Identify which cell holds the provided text, then report its [x, y] central coordinate. 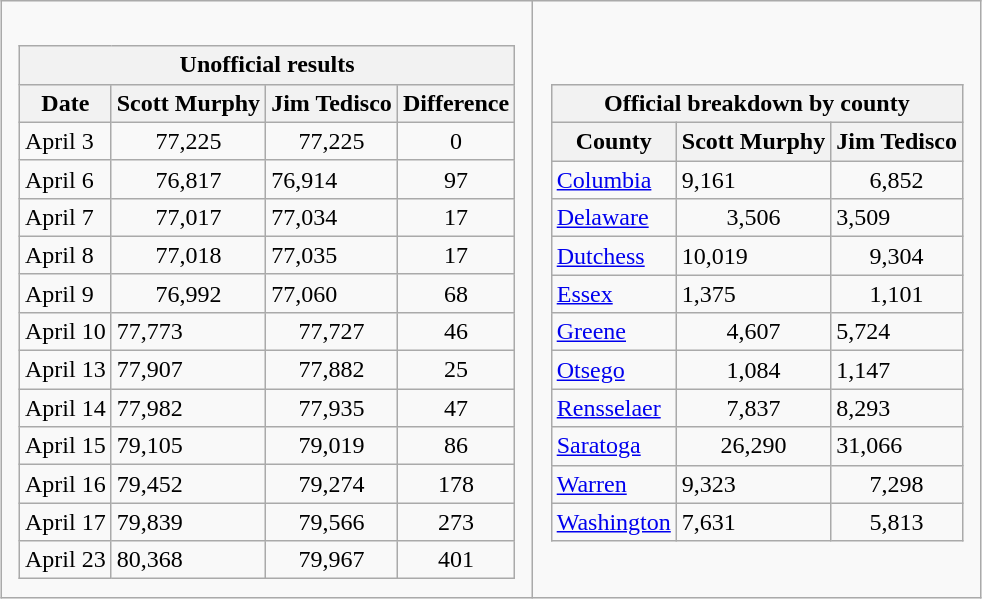
6,852 [897, 180]
Columbia [614, 180]
76,914 [332, 179]
9,161 [753, 180]
April 23 [65, 560]
9,323 [753, 484]
76,992 [188, 293]
77,018 [188, 255]
273 [456, 522]
Delaware [614, 218]
1,147 [897, 370]
77,773 [188, 331]
86 [456, 446]
31,066 [897, 446]
Dutchess [614, 256]
Difference [456, 103]
8,293 [897, 408]
77,017 [188, 217]
77,060 [332, 293]
Saratoga [614, 446]
7,837 [753, 408]
April 13 [65, 370]
April 17 [65, 522]
Unofficial results [266, 65]
0 [456, 141]
Greene [614, 332]
25 [456, 370]
68 [456, 293]
401 [456, 560]
5,724 [897, 332]
46 [456, 331]
80,368 [188, 560]
4,607 [753, 332]
79,105 [188, 446]
Official breakdown by county [756, 103]
Warren [614, 484]
April 10 [65, 331]
79,452 [188, 484]
Otsego [614, 370]
79,019 [332, 446]
April 9 [65, 293]
77,882 [332, 370]
47 [456, 408]
5,813 [897, 522]
April 8 [65, 255]
Washington [614, 522]
April 16 [65, 484]
7,631 [753, 522]
9,304 [897, 256]
April 14 [65, 408]
77,727 [332, 331]
79,274 [332, 484]
April 6 [65, 179]
Rensselaer [614, 408]
April 7 [65, 217]
1,084 [753, 370]
County [614, 142]
77,034 [332, 217]
1,375 [753, 294]
10,019 [753, 256]
Essex [614, 294]
97 [456, 179]
79,967 [332, 560]
26,290 [753, 446]
Date [65, 103]
3,509 [897, 218]
77,982 [188, 408]
77,907 [188, 370]
3,506 [753, 218]
1,101 [897, 294]
April 3 [65, 141]
77,035 [332, 255]
178 [456, 484]
79,566 [332, 522]
76,817 [188, 179]
77,935 [332, 408]
April 15 [65, 446]
7,298 [897, 484]
79,839 [188, 522]
